Locate the cell with the specified text and output its (X, Y) center coordinate. 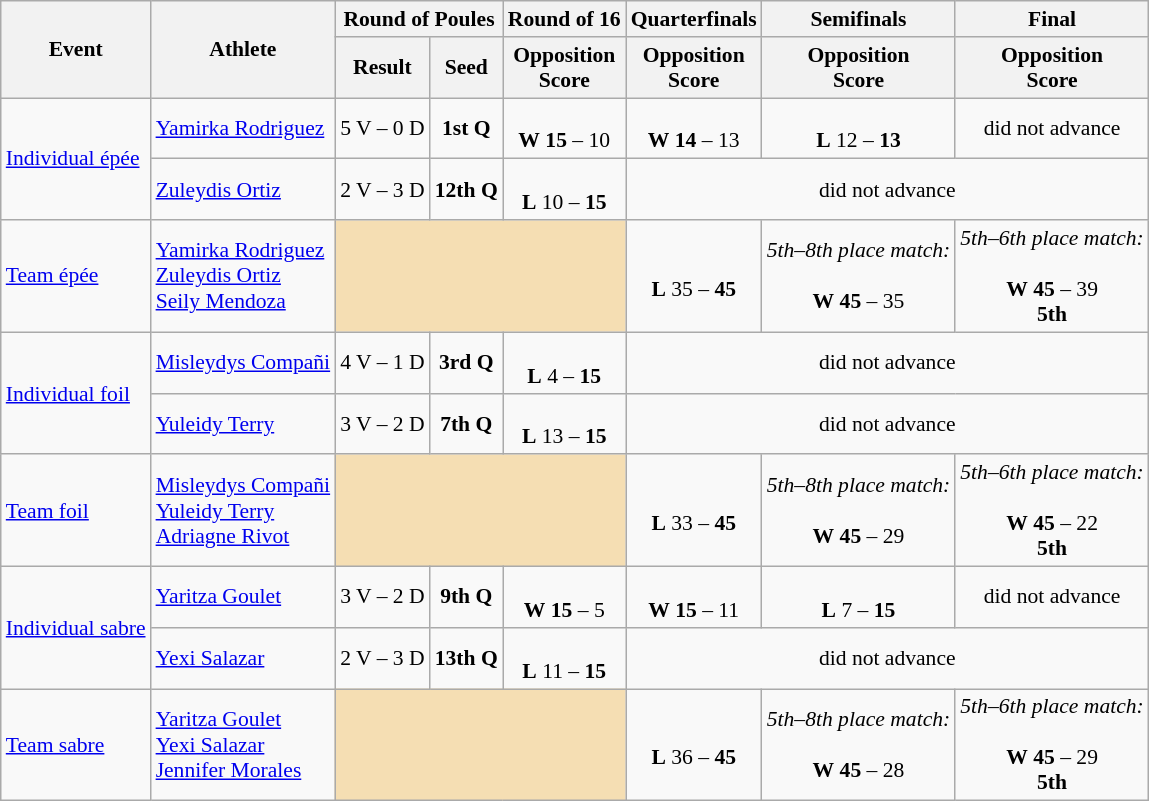
Individual foil (76, 393)
Individual sabre (76, 628)
Misleydys CompañiYuleidy TerryAdriagne Rivot (244, 511)
5th–6th place match:W 45 – 395th (1052, 276)
Yuleidy Terry (244, 424)
13th Q (466, 658)
L 11 – 15 (564, 658)
5th–8th place match:W 45 – 29 (859, 511)
12th Q (466, 190)
7th Q (466, 424)
Yexi Salazar (244, 658)
L 13 – 15 (564, 424)
5 V – 0 D (382, 128)
5th–8th place match:W 45 – 35 (859, 276)
Team sabre (76, 745)
Yamirka Rodriguez (244, 128)
Team épée (76, 276)
Zuleydis Ortiz (244, 190)
Misleydys Compañi (244, 362)
L 4 – 15 (564, 362)
Team foil (76, 511)
3rd Q (466, 362)
L 36 – 45 (694, 745)
Athlete (244, 50)
5th–6th place match:W 45 – 225th (1052, 511)
Round of 16 (564, 19)
5th–8th place match:W 45 – 28 (859, 745)
Yaritza Goulet (244, 598)
4 V – 1 D (382, 362)
L 33 – 45 (694, 511)
Final (1052, 19)
Event (76, 50)
L 35 – 45 (694, 276)
L 12 – 13 (859, 128)
Quarterfinals (694, 19)
Seed (466, 68)
W 15 – 5 (564, 598)
5th–6th place match:W 45 – 295th (1052, 745)
L 7 – 15 (859, 598)
1st Q (466, 128)
W 15 – 10 (564, 128)
W 14 – 13 (694, 128)
Semifinals (859, 19)
Yaritza GouletYexi SalazarJennifer Morales (244, 745)
Yamirka RodriguezZuleydis OrtizSeily Mendoza (244, 276)
W 15 – 11 (694, 598)
Individual épée (76, 159)
L 10 – 15 (564, 190)
Result (382, 68)
Round of Poules (419, 19)
9th Q (466, 598)
